Pinpoint the cell where the given text exists, returning its (X, Y) midpoint coordinate. 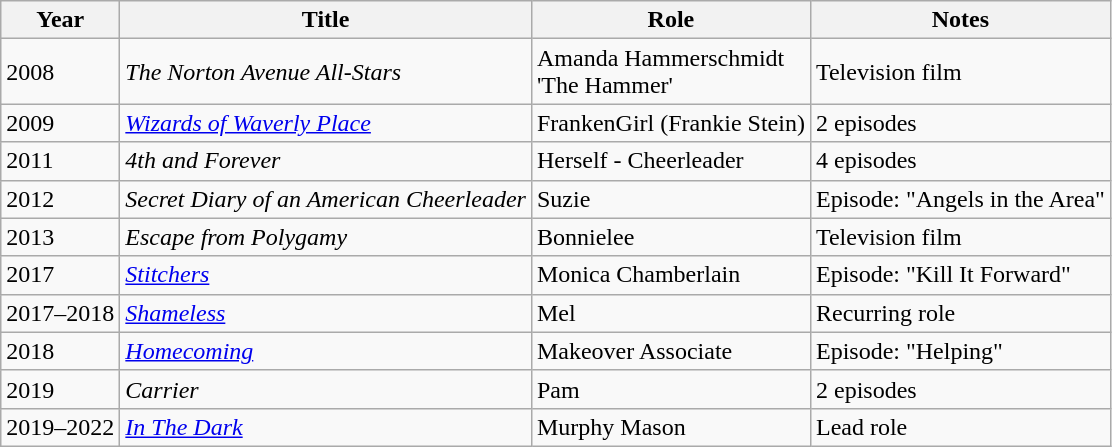
Pam (670, 389)
Notes (960, 20)
Episode: "Angels in the Area" (960, 199)
Makeover Associate (670, 351)
Stitchers (326, 275)
The Norton Avenue All-Stars (326, 72)
4 episodes (960, 161)
FrankenGirl (Frankie Stein) (670, 123)
In The Dark (326, 427)
2011 (60, 161)
Lead role (960, 427)
Title (326, 20)
2012 (60, 199)
Episode: "Helping" (960, 351)
Recurring role (960, 313)
Year (60, 20)
2013 (60, 237)
Herself - Cheerleader (670, 161)
Secret Diary of an American Cheerleader (326, 199)
4th and Forever (326, 161)
Amanda Hammerschmidt'The Hammer' (670, 72)
2019–2022 (60, 427)
Carrier (326, 389)
Escape from Polygamy (326, 237)
2017–2018 (60, 313)
Bonnielee (670, 237)
Monica Chamberlain (670, 275)
Episode: "Kill It Forward" (960, 275)
Murphy Mason (670, 427)
Suzie (670, 199)
Wizards of Waverly Place (326, 123)
2008 (60, 72)
Shameless (326, 313)
Homecoming (326, 351)
2018 (60, 351)
Role (670, 20)
Mel (670, 313)
2009 (60, 123)
2017 (60, 275)
2019 (60, 389)
